Provide the (x, y) coordinate of the cell's center where the given text is located.  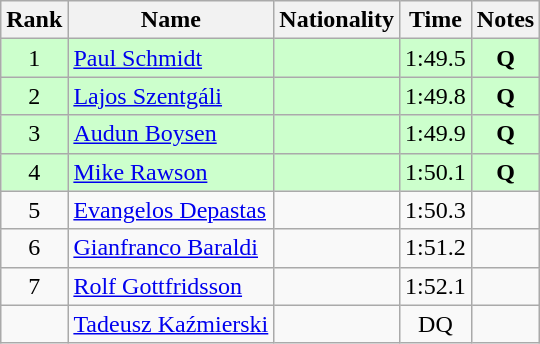
Gianfranco Baraldi (171, 248)
1:49.5 (436, 58)
1:49.8 (436, 96)
3 (34, 134)
1:50.1 (436, 172)
Name (171, 20)
Rolf Gottfridsson (171, 286)
4 (34, 172)
Lajos Szentgáli (171, 96)
1 (34, 58)
5 (34, 210)
Mike Rawson (171, 172)
1:51.2 (436, 248)
Evangelos Depastas (171, 210)
DQ (436, 324)
6 (34, 248)
2 (34, 96)
1:49.9 (436, 134)
Rank (34, 20)
Time (436, 20)
Audun Boysen (171, 134)
1:52.1 (436, 286)
1:50.3 (436, 210)
Paul Schmidt (171, 58)
Tadeusz Kaźmierski (171, 324)
7 (34, 286)
Notes (505, 20)
Nationality (337, 20)
